Search for the cell housing the specified text and yield its (X, Y) center coordinate. 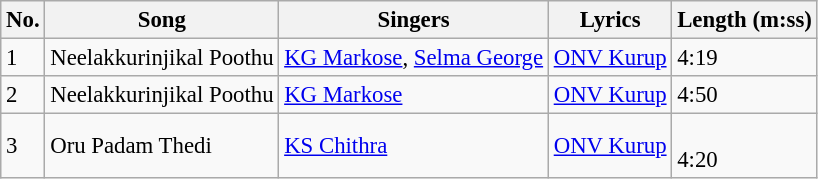
No. (23, 20)
KG Markose, Selma George (414, 58)
Length (m:ss) (744, 20)
Singers (414, 20)
2 (23, 95)
4:19 (744, 58)
Lyrics (610, 20)
Oru Padam Thedi (162, 146)
3 (23, 146)
1 (23, 58)
KG Markose (414, 95)
4:50 (744, 95)
Song (162, 20)
KS Chithra (414, 146)
4:20 (744, 146)
